Scan for the cell matching the given text and deliver its (X, Y) coordinate at center. 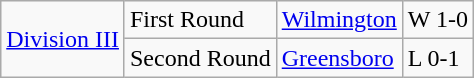
Greensboro (339, 58)
Wilmington (339, 20)
L 0-1 (438, 58)
Division III (63, 39)
Second Round (200, 58)
First Round (200, 20)
W 1-0 (438, 20)
